Identify which cell holds the provided text, then report its (X, Y) central coordinate. 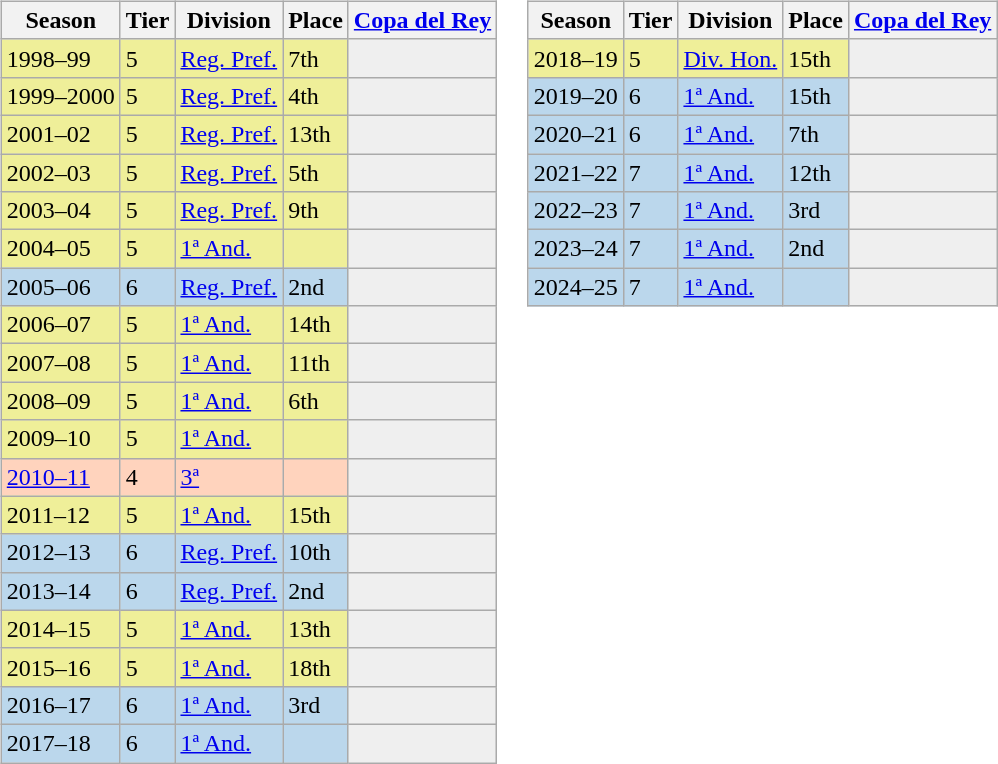
2015–16 (60, 667)
2006–07 (60, 325)
2007–08 (60, 363)
2022–23 (576, 211)
1998–99 (60, 58)
2024–25 (576, 287)
2001–02 (60, 134)
14th (316, 325)
2002–03 (60, 173)
1999–2000 (60, 96)
4 (148, 477)
11th (316, 363)
Div. Hon. (730, 58)
9th (316, 211)
2016–17 (60, 705)
10th (316, 553)
2017–18 (60, 743)
12th (816, 173)
2008–09 (60, 401)
2020–21 (576, 134)
2010–11 (60, 477)
4th (316, 96)
2021–22 (576, 173)
2003–04 (60, 211)
5th (316, 173)
2018–19 (576, 58)
2004–05 (60, 249)
2014–15 (60, 629)
2011–12 (60, 515)
2023–24 (576, 249)
18th (316, 667)
3ª (229, 477)
6th (316, 401)
2012–13 (60, 553)
2009–10 (60, 439)
2019–20 (576, 96)
2005–06 (60, 287)
2013–14 (60, 591)
